Determine the [X, Y] coordinate at the center of the cell enclosing the given text.  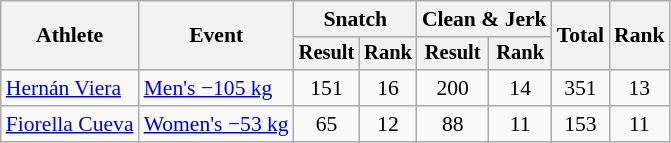
Snatch [356, 19]
Hernán Viera [70, 88]
13 [640, 88]
Total [580, 36]
Event [216, 36]
16 [388, 88]
351 [580, 88]
Clean & Jerk [484, 19]
Men's −105 kg [216, 88]
88 [453, 124]
14 [520, 88]
153 [580, 124]
Athlete [70, 36]
Fiorella Cueva [70, 124]
65 [327, 124]
200 [453, 88]
151 [327, 88]
Women's −53 kg [216, 124]
12 [388, 124]
